Return [x, y] of the center of cell containing provided text 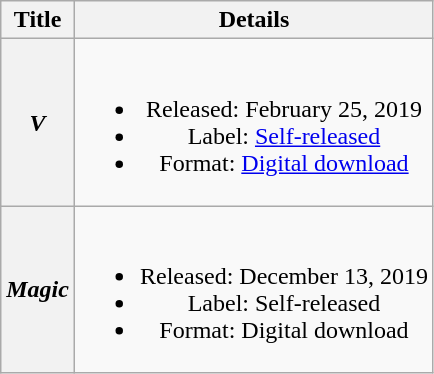
V [38, 122]
Title [38, 20]
Magic [38, 290]
Released: December 13, 2019Label: Self-releasedFormat: Digital download [254, 290]
Details [254, 20]
Released: February 25, 2019Label: Self-releasedFormat: Digital download [254, 122]
